Identify which cell holds the provided text, then report its [x, y] central coordinate. 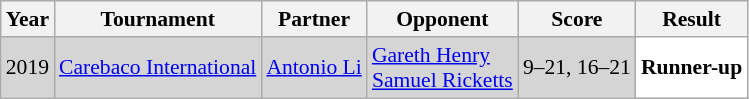
2019 [28, 68]
Result [692, 19]
Runner-up [692, 68]
Opponent [442, 19]
Partner [314, 19]
Year [28, 19]
9–21, 16–21 [577, 68]
Gareth Henry Samuel Ricketts [442, 68]
Tournament [158, 19]
Score [577, 19]
Antonio Li [314, 68]
Carebaco International [158, 68]
